Search for the cell housing the specified text and yield its (X, Y) center coordinate. 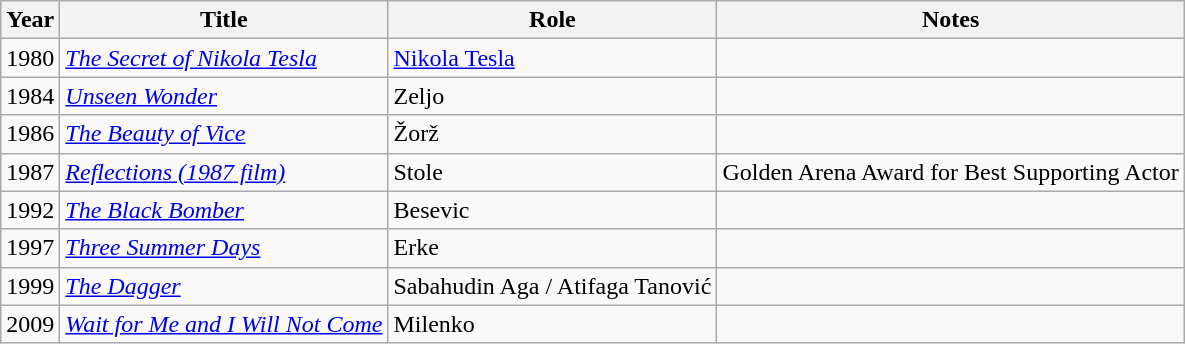
Notes (950, 20)
Unseen Wonder (224, 96)
1992 (30, 210)
The Secret of Nikola Tesla (224, 58)
Year (30, 20)
Stole (552, 172)
The Beauty of Vice (224, 134)
Role (552, 20)
Milenko (552, 324)
1986 (30, 134)
Sabahudin Aga / Atifaga Tanović (552, 286)
1999 (30, 286)
Golden Arena Award for Best Supporting Actor (950, 172)
Zeljo (552, 96)
The Black Bomber (224, 210)
1987 (30, 172)
1980 (30, 58)
Three Summer Days (224, 248)
Title (224, 20)
The Dagger (224, 286)
Reflections (1987 film) (224, 172)
Žorž (552, 134)
Erke (552, 248)
1984 (30, 96)
Besevic (552, 210)
Wait for Me and I Will Not Come (224, 324)
2009 (30, 324)
Nikola Tesla (552, 58)
1997 (30, 248)
